Return the [x, y] coordinate for the center point of the cell that contains the specified text.  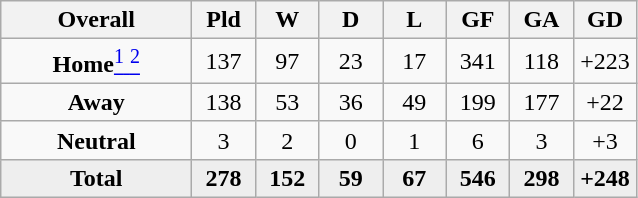
GF [478, 20]
W [287, 20]
177 [542, 102]
341 [478, 62]
GD [605, 20]
118 [542, 62]
298 [542, 178]
Neutral [96, 140]
1 [414, 140]
Away [96, 102]
278 [224, 178]
GA [542, 20]
138 [224, 102]
+3 [605, 140]
Overall [96, 20]
D [351, 20]
49 [414, 102]
36 [351, 102]
97 [287, 62]
199 [478, 102]
23 [351, 62]
6 [478, 140]
+248 [605, 178]
546 [478, 178]
137 [224, 62]
59 [351, 178]
152 [287, 178]
Pld [224, 20]
53 [287, 102]
Total [96, 178]
17 [414, 62]
L [414, 20]
Home1 2 [96, 62]
+223 [605, 62]
67 [414, 178]
0 [351, 140]
+22 [605, 102]
2 [287, 140]
